From the cell containing the given text, extract its center point as (x, y) coordinate. 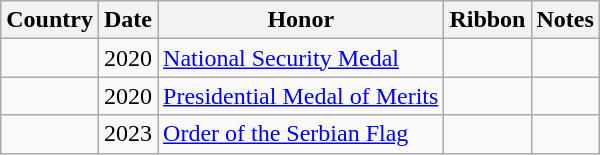
Country (50, 20)
National Security Medal (301, 58)
2023 (128, 134)
Ribbon (488, 20)
Order of the Serbian Flag (301, 134)
Notes (565, 20)
Date (128, 20)
Honor (301, 20)
Presidential Medal of Merits (301, 96)
